Search for the cell housing the specified text and yield its [X, Y] center coordinate. 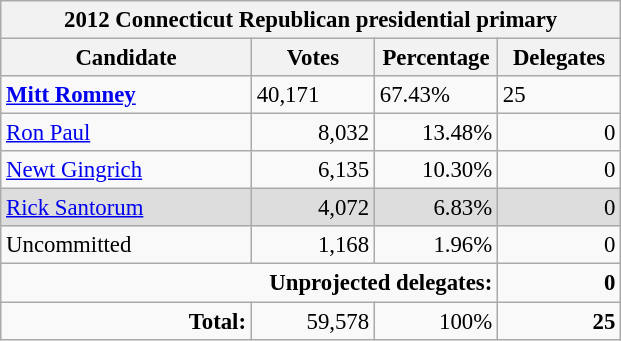
Uncommitted [126, 245]
Delegates [560, 58]
Votes [312, 58]
2012 Connecticut Republican presidential primary [311, 20]
Ron Paul [126, 133]
Total: [126, 321]
Newt Gingrich [126, 170]
59,578 [312, 321]
67.43% [436, 95]
6.83% [436, 208]
Unprojected delegates: [250, 283]
40,171 [312, 95]
100% [436, 321]
6,135 [312, 170]
10.30% [436, 170]
Percentage [436, 58]
8,032 [312, 133]
Mitt Romney [126, 95]
1,168 [312, 245]
1.96% [436, 245]
13.48% [436, 133]
Candidate [126, 58]
Rick Santorum [126, 208]
4,072 [312, 208]
